Pinpoint the cell where the given text exists, returning its (X, Y) midpoint coordinate. 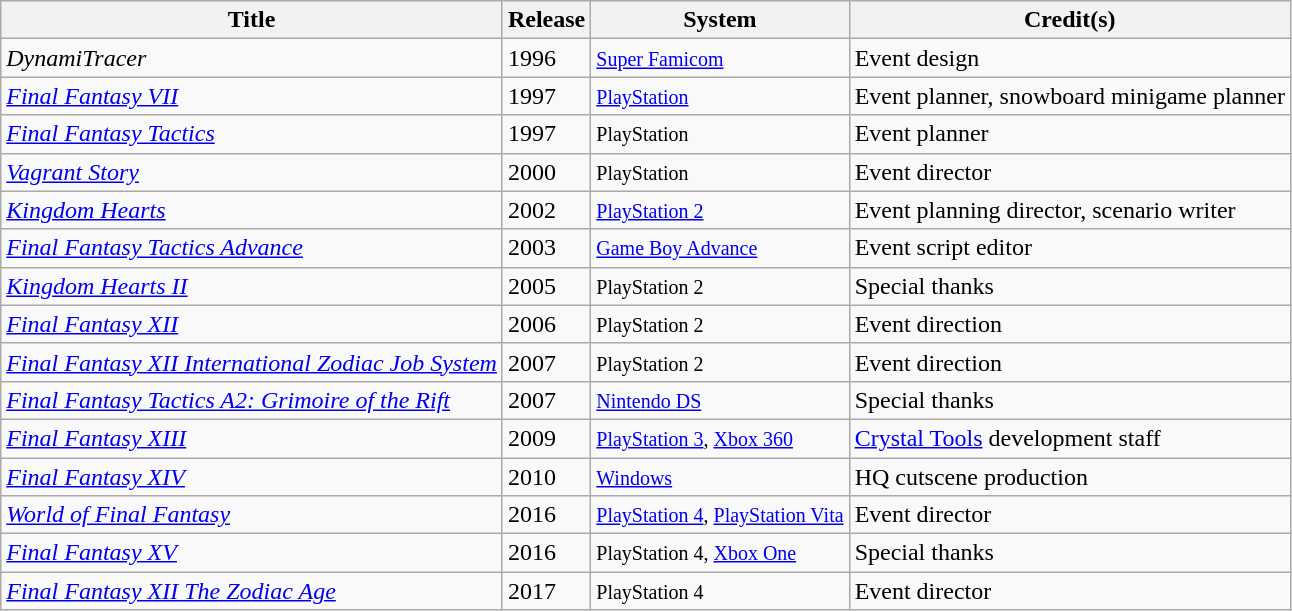
Credit(s) (1070, 20)
Super Famicom (720, 58)
2010 (546, 477)
Final Fantasy Tactics A2: Grimoire of the Rift (252, 400)
Release (546, 20)
Title (252, 20)
DynamiTracer (252, 58)
2003 (546, 248)
Final Fantasy XII (252, 324)
Event planner (1070, 134)
Final Fantasy XII International Zodiac Job System (252, 362)
2009 (546, 438)
2006 (546, 324)
Final Fantasy XIV (252, 477)
2005 (546, 286)
Event planner, snowboard minigame planner (1070, 96)
Kingdom Hearts (252, 210)
Final Fantasy XII The Zodiac Age (252, 591)
Windows (720, 477)
Final Fantasy Tactics (252, 134)
Event planning director, scenario writer (1070, 210)
Final Fantasy XIII (252, 438)
1996 (546, 58)
HQ cutscene production (1070, 477)
Kingdom Hearts II (252, 286)
2017 (546, 591)
2002 (546, 210)
System (720, 20)
Game Boy Advance (720, 248)
World of Final Fantasy (252, 515)
Final Fantasy VII (252, 96)
Nintendo DS (720, 400)
PlayStation 3, Xbox 360 (720, 438)
Vagrant Story (252, 172)
Event script editor (1070, 248)
PlayStation 4, Xbox One (720, 553)
Event design (1070, 58)
2000 (546, 172)
PlayStation 4 (720, 591)
Final Fantasy XV (252, 553)
Crystal Tools development staff (1070, 438)
PlayStation 4, PlayStation Vita (720, 515)
Final Fantasy Tactics Advance (252, 248)
